Output the (x, y) coordinate of the center of the cell containing the given text.  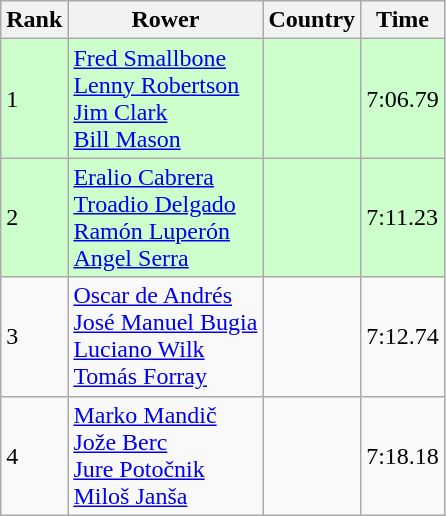
1 (34, 98)
7:12.74 (403, 336)
Time (403, 20)
7:18.18 (403, 456)
Eralio CabreraTroadio DelgadoRamón LuperónAngel Serra (166, 218)
7:06.79 (403, 98)
2 (34, 218)
Rower (166, 20)
Oscar de AndrésJosé Manuel BugiaLuciano WilkTomás Forray (166, 336)
Marko MandičJože BercJure PotočnikMiloš Janša (166, 456)
4 (34, 456)
Country (312, 20)
7:11.23 (403, 218)
Fred SmallboneLenny RobertsonJim ClarkBill Mason (166, 98)
3 (34, 336)
Rank (34, 20)
